Provide the [X, Y] coordinate of the cell's center where the given text is located.  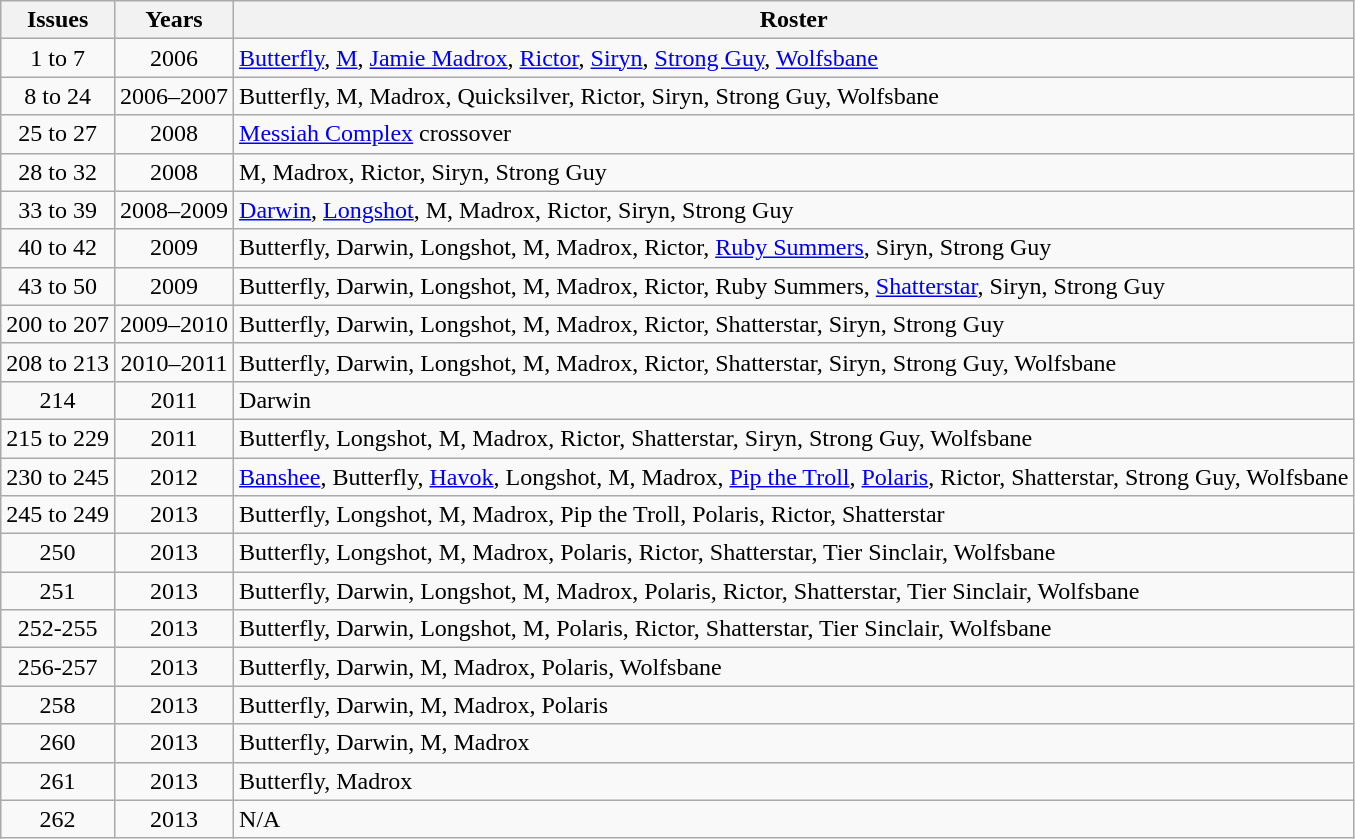
Issues [58, 20]
Butterfly, Madrox [794, 781]
25 to 27 [58, 134]
Roster [794, 20]
33 to 39 [58, 210]
251 [58, 591]
43 to 50 [58, 286]
Darwin [794, 400]
Butterfly, Darwin, M, Madrox, Polaris [794, 705]
256-257 [58, 667]
258 [58, 705]
Butterfly, Darwin, M, Madrox, Polaris, Wolfsbane [794, 667]
Butterfly, Longshot, M, Madrox, Polaris, Rictor, Shatterstar, Tier Sinclair, Wolfsbane [794, 553]
Butterfly, Darwin, Longshot, M, Madrox, Rictor, Shatterstar, Siryn, Strong Guy, Wolfsbane [794, 362]
1 to 7 [58, 58]
Butterfly, Darwin, Longshot, M, Madrox, Rictor, Shatterstar, Siryn, Strong Guy [794, 324]
Butterfly, Darwin, Longshot, M, Madrox, Polaris, Rictor, Shatterstar, Tier Sinclair, Wolfsbane [794, 591]
2010–2011 [174, 362]
M, Madrox, Rictor, Siryn, Strong Guy [794, 172]
2006 [174, 58]
245 to 249 [58, 515]
2012 [174, 477]
Butterfly, Longshot, M, Madrox, Rictor, Shatterstar, Siryn, Strong Guy, Wolfsbane [794, 438]
261 [58, 781]
2009–2010 [174, 324]
Messiah Complex crossover [794, 134]
230 to 245 [58, 477]
Butterfly, Darwin, Longshot, M, Polaris, Rictor, Shatterstar, Tier Sinclair, Wolfsbane [794, 629]
200 to 207 [58, 324]
Banshee, Butterfly, Havok, Longshot, M, Madrox, Pip the Troll, Polaris, Rictor, Shatterstar, Strong Guy, Wolfsbane [794, 477]
260 [58, 743]
Butterfly, M, Jamie Madrox, Rictor, Siryn, Strong Guy, Wolfsbane [794, 58]
215 to 229 [58, 438]
Butterfly, Darwin, M, Madrox [794, 743]
Butterfly, Longshot, M, Madrox, Pip the Troll, Polaris, Rictor, Shatterstar [794, 515]
214 [58, 400]
28 to 32 [58, 172]
262 [58, 819]
2006–2007 [174, 96]
8 to 24 [58, 96]
Butterfly, Darwin, Longshot, M, Madrox, Rictor, Ruby Summers, Shatterstar, Siryn, Strong Guy [794, 286]
2008–2009 [174, 210]
Darwin, Longshot, M, Madrox, Rictor, Siryn, Strong Guy [794, 210]
Butterfly, Darwin, Longshot, M, Madrox, Rictor, Ruby Summers, Siryn, Strong Guy [794, 248]
Years [174, 20]
40 to 42 [58, 248]
250 [58, 553]
Butterfly, M, Madrox, Quicksilver, Rictor, Siryn, Strong Guy, Wolfsbane [794, 96]
252-255 [58, 629]
208 to 213 [58, 362]
N/A [794, 819]
